For the text-containing cell, return its midpoint in (X, Y) coordinate format. 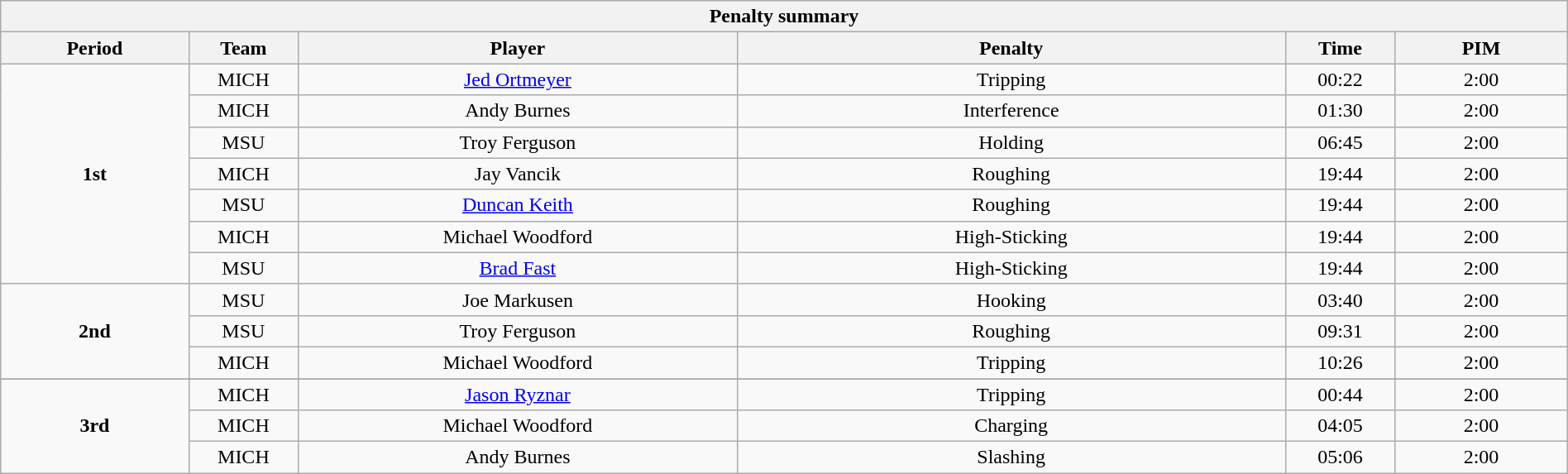
Duncan Keith (518, 205)
1st (94, 174)
2nd (94, 331)
06:45 (1340, 142)
03:40 (1340, 299)
Hooking (1011, 299)
Jed Ortmeyer (518, 79)
Player (518, 48)
Holding (1011, 142)
Team (243, 48)
09:31 (1340, 331)
Penalty (1011, 48)
00:22 (1340, 79)
01:30 (1340, 111)
Charging (1011, 426)
00:44 (1340, 395)
PIM (1481, 48)
Period (94, 48)
04:05 (1340, 426)
Jay Vancik (518, 174)
Joe Markusen (518, 299)
3rd (94, 426)
Penalty summary (784, 17)
Slashing (1011, 457)
10:26 (1340, 362)
Jason Ryznar (518, 395)
Time (1340, 48)
Brad Fast (518, 268)
05:06 (1340, 457)
Interference (1011, 111)
